From the cell containing the given text, extract its center point as [X, Y] coordinate. 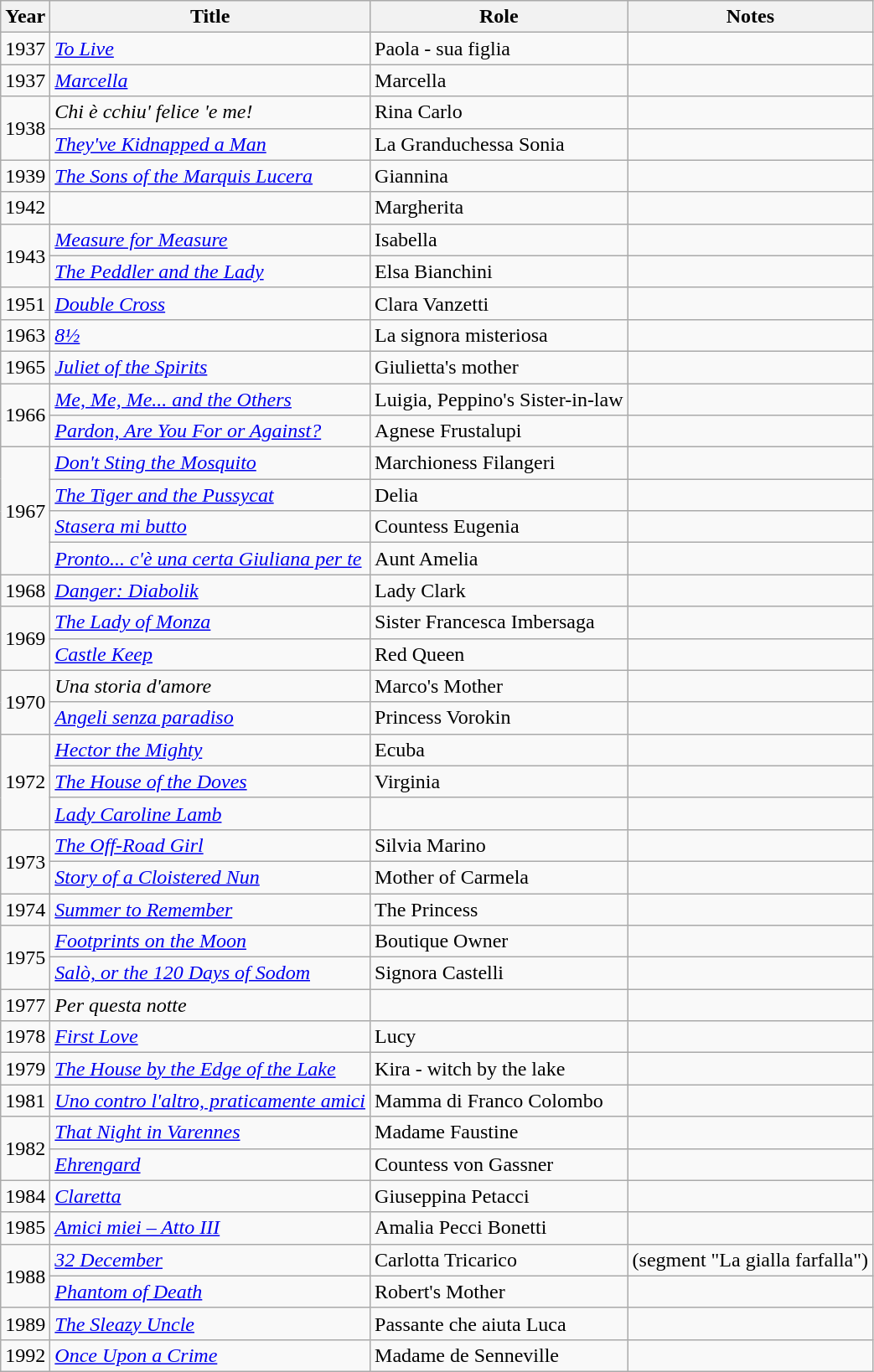
Margherita [499, 208]
Footprints on the Moon [210, 941]
Mother of Carmela [499, 877]
1970 [25, 702]
That Night in Varennes [210, 1132]
They've Kidnapped a Man [210, 144]
Robert's Mother [499, 1292]
(segment "La gialla farfalla") [751, 1260]
Juliet of the Spirits [210, 367]
Hector the Mighty [210, 750]
1967 [25, 511]
Year [25, 17]
Once Upon a Crime [210, 1355]
Aunt Amelia [499, 559]
Sister Francesca Imbersaga [499, 622]
Chi è cchiu' felice 'e me! [210, 112]
Lady Caroline Lamb [210, 813]
Una storia d'amore [210, 686]
Amici miei – Atto III [210, 1228]
Kira - witch by the lake [499, 1069]
Lucy [499, 1037]
Silvia Marino [499, 845]
Countess Eugenia [499, 527]
Carlotta Tricarico [499, 1260]
1969 [25, 638]
Uno contro l'altro, praticamente amici [210, 1101]
To Live [210, 49]
Castle Keep [210, 654]
32 December [210, 1260]
Lady Clark [499, 591]
1938 [25, 128]
Measure for Measure [210, 240]
Delia [499, 495]
Claretta [210, 1196]
Phantom of Death [210, 1292]
Don't Sting the Mosquito [210, 463]
1963 [25, 335]
Amalia Pecci Bonetti [499, 1228]
Giulietta's mother [499, 367]
Ehrengard [210, 1164]
1968 [25, 591]
8½ [210, 335]
Role [499, 17]
1965 [25, 367]
Red Queen [499, 654]
First Love [210, 1037]
Elsa Bianchini [499, 271]
Stasera mi butto [210, 527]
Title [210, 17]
The Off-Road Girl [210, 845]
Luigia, Peppino's Sister-in-law [499, 400]
1972 [25, 781]
Madame de Senneville [499, 1355]
1989 [25, 1323]
1943 [25, 255]
Marco's Mother [499, 686]
1979 [25, 1069]
La signora misteriosa [499, 335]
1973 [25, 861]
Giannina [499, 176]
Agnese Frustalupi [499, 431]
1977 [25, 1005]
1942 [25, 208]
Madame Faustine [499, 1132]
Clara Vanzetti [499, 303]
1975 [25, 957]
The House by the Edge of the Lake [210, 1069]
Double Cross [210, 303]
Marchioness Filangeri [499, 463]
1951 [25, 303]
1988 [25, 1276]
1981 [25, 1101]
Ecuba [499, 750]
Notes [751, 17]
1978 [25, 1037]
Princess Vorokin [499, 718]
Boutique Owner [499, 941]
Summer to Remember [210, 909]
Per questa notte [210, 1005]
1985 [25, 1228]
1984 [25, 1196]
Rina Carlo [499, 112]
Mamma di Franco Colombo [499, 1101]
Passante che aiuta Luca [499, 1323]
Virginia [499, 781]
La Granduchessa Sonia [499, 144]
1992 [25, 1355]
The Peddler and the Lady [210, 271]
Paola - sua figlia [499, 49]
1966 [25, 415]
The Lady of Monza [210, 622]
Pronto... c'è una certa Giuliana per te [210, 559]
The Princess [499, 909]
Signora Castelli [499, 973]
1939 [25, 176]
Angeli senza paradiso [210, 718]
Pardon, Are You For or Against? [210, 431]
Danger: Diabolik [210, 591]
The Sons of the Marquis Lucera [210, 176]
The Sleazy Uncle [210, 1323]
Story of a Cloistered Nun [210, 877]
Giuseppina Petacci [499, 1196]
Isabella [499, 240]
Me, Me, Me... and the Others [210, 400]
1974 [25, 909]
The House of the Doves [210, 781]
Countess von Gassner [499, 1164]
Salò, or the 120 Days of Sodom [210, 973]
The Tiger and the Pussycat [210, 495]
1982 [25, 1148]
